Provide the [x, y] coordinate of the cell's center where the given text is located.  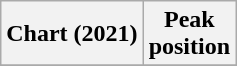
Chart (2021) [72, 34]
Peakposition [189, 34]
